Return the [X, Y] coordinate for the center point of the cell that contains the specified text.  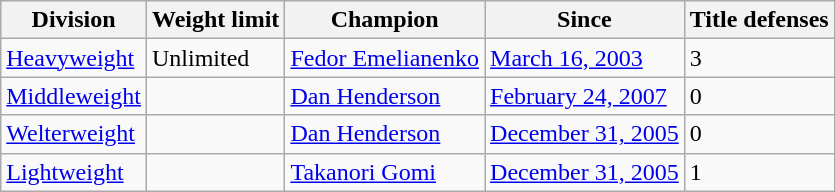
Unlimited [215, 58]
Division [74, 20]
Since [585, 20]
March 16, 2003 [585, 58]
Champion [385, 20]
Heavyweight [74, 58]
Title defenses [759, 20]
February 24, 2007 [585, 96]
3 [759, 58]
Fedor Emelianenko [385, 58]
1 [759, 172]
Weight limit [215, 20]
Lightweight [74, 172]
Takanori Gomi [385, 172]
Welterweight [74, 134]
Middleweight [74, 96]
